Return [X, Y] of the center of cell containing provided text 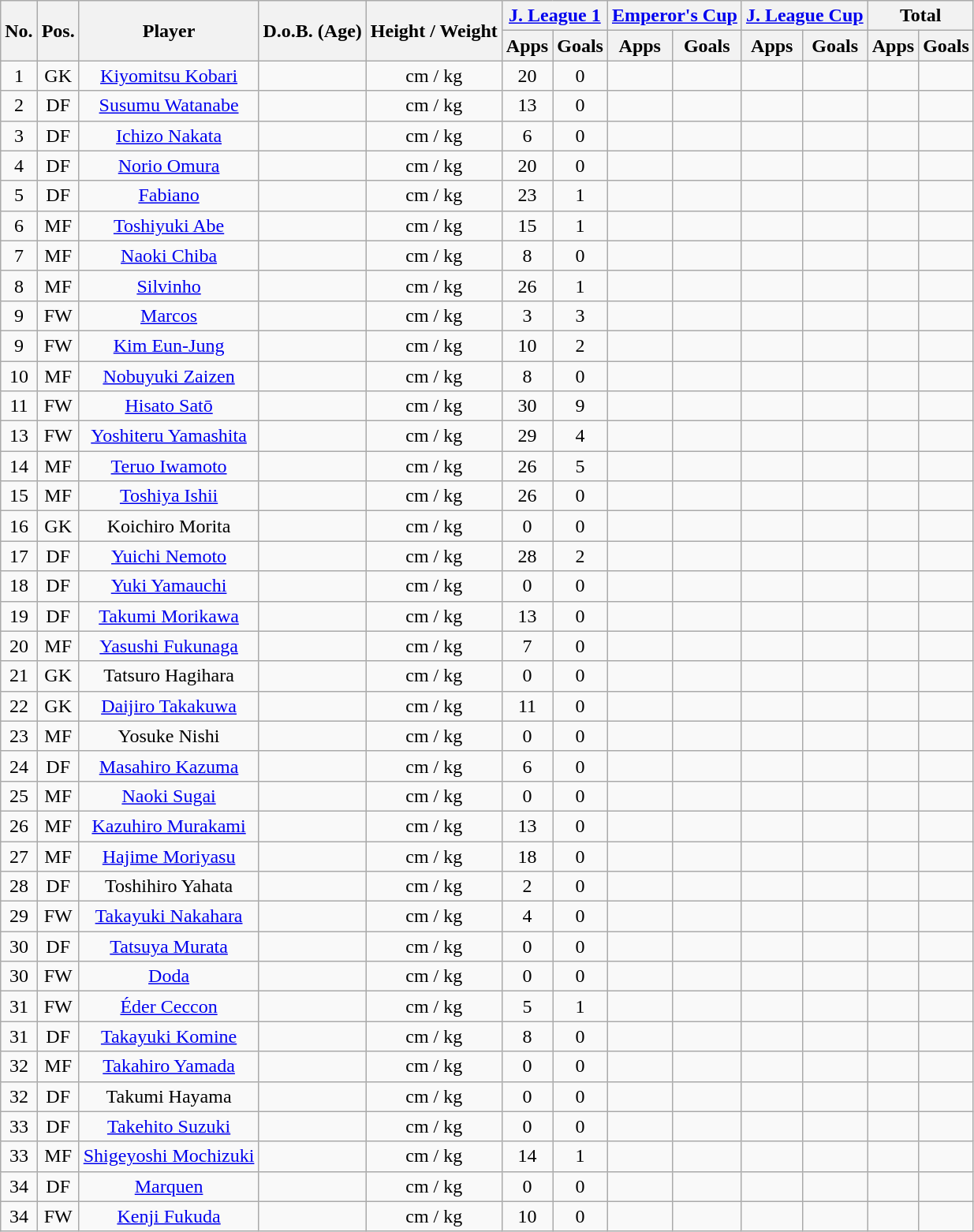
Silvinho [169, 286]
Kiyomitsu Kobari [169, 76]
Yoshiteru Yamashita [169, 436]
Player [169, 31]
22 [19, 706]
No. [19, 31]
Doda [169, 976]
24 [19, 766]
Kenji Fukuda [169, 1216]
Yosuke Nishi [169, 736]
Takayuki Nakahara [169, 917]
Total [920, 16]
Naoki Chiba [169, 256]
Kazuhiro Murakami [169, 826]
Toshiyuki Abe [169, 226]
Fabiano [169, 196]
Marcos [169, 315]
Susumu Watanabe [169, 106]
Norio Omura [169, 166]
Yuichi Nemoto [169, 556]
Koichiro Morita [169, 526]
25 [19, 796]
Yuki Yamauchi [169, 586]
Emperor's Cup [674, 16]
Shigeyoshi Mochizuki [169, 1156]
Takehito Suzuki [169, 1126]
Ichizo Nakata [169, 136]
D.o.B. (Age) [312, 31]
J. League 1 [554, 16]
Hisato Satō [169, 406]
Takayuki Komine [169, 1036]
Daijiro Takakuwa [169, 706]
Teruo Iwamoto [169, 466]
Toshiya Ishii [169, 496]
Éder Ceccon [169, 1006]
Marquen [169, 1186]
Tatsuya Murata [169, 946]
Takumi Hayama [169, 1096]
Toshihiro Yahata [169, 887]
17 [19, 556]
21 [19, 676]
Tatsuro Hagihara [169, 676]
Naoki Sugai [169, 796]
J. League Cup [804, 16]
Kim Eun-Jung [169, 345]
Pos. [58, 31]
19 [19, 616]
Takumi Morikawa [169, 616]
27 [19, 856]
Nobuyuki Zaizen [169, 376]
Yasushi Fukunaga [169, 646]
16 [19, 526]
Masahiro Kazuma [169, 766]
Hajime Moriyasu [169, 856]
Height / Weight [434, 31]
Takahiro Yamada [169, 1066]
